Pinpoint the cell where the given text exists, returning its (x, y) midpoint coordinate. 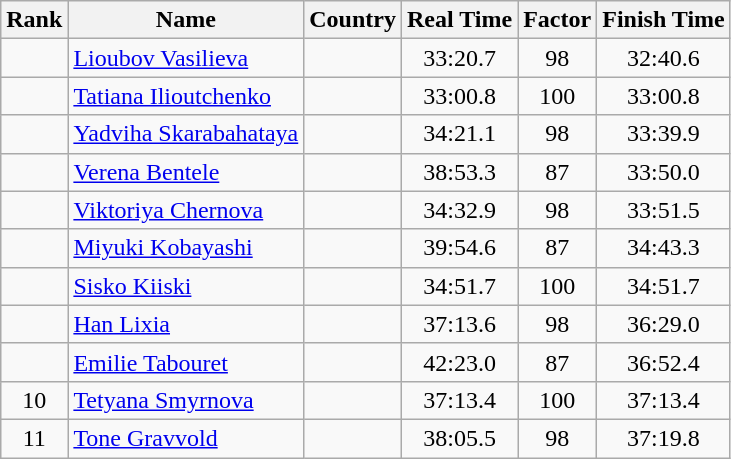
33:39.9 (664, 134)
Han Lixia (186, 324)
33:20.7 (459, 58)
34:43.3 (664, 248)
38:05.5 (459, 438)
Tetyana Smyrnova (186, 400)
Sisko Kiiski (186, 286)
32:40.6 (664, 58)
34:21.1 (459, 134)
Country (353, 20)
Rank (34, 20)
Finish Time (664, 20)
39:54.6 (459, 248)
37:13.6 (459, 324)
38:53.3 (459, 172)
Miyuki Kobayashi (186, 248)
33:51.5 (664, 210)
Tatiana Ilioutchenko (186, 96)
Emilie Tabouret (186, 362)
36:29.0 (664, 324)
37:19.8 (664, 438)
Factor (558, 20)
Lioubov Vasilieva (186, 58)
Yadviha Skarabahataya (186, 134)
11 (34, 438)
Verena Bentele (186, 172)
Real Time (459, 20)
Viktoriya Chernova (186, 210)
Tone Gravvold (186, 438)
36:52.4 (664, 362)
Name (186, 20)
10 (34, 400)
34:32.9 (459, 210)
42:23.0 (459, 362)
33:50.0 (664, 172)
